Output the (x, y) coordinate of the center of the cell containing the given text.  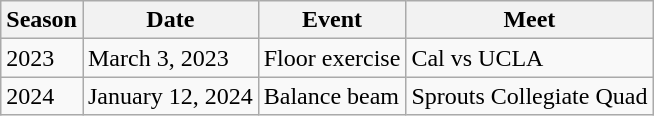
January 12, 2024 (170, 96)
Balance beam (332, 96)
March 3, 2023 (170, 58)
Season (42, 20)
Date (170, 20)
2023 (42, 58)
Meet (530, 20)
Floor exercise (332, 58)
Event (332, 20)
2024 (42, 96)
Cal vs UCLA (530, 58)
Sprouts Collegiate Quad (530, 96)
